Return (X, Y) of the center of cell containing provided text 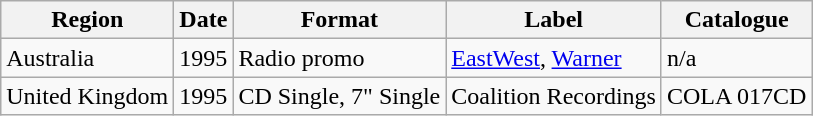
Date (204, 20)
Format (340, 20)
n/a (736, 58)
Label (554, 20)
Catalogue (736, 20)
CD Single, 7" Single (340, 96)
Region (88, 20)
United Kingdom (88, 96)
Australia (88, 58)
Radio promo (340, 58)
COLA 017CD (736, 96)
EastWest, Warner (554, 58)
Coalition Recordings (554, 96)
